Output the (x, y) coordinate of the center of the cell containing the given text.  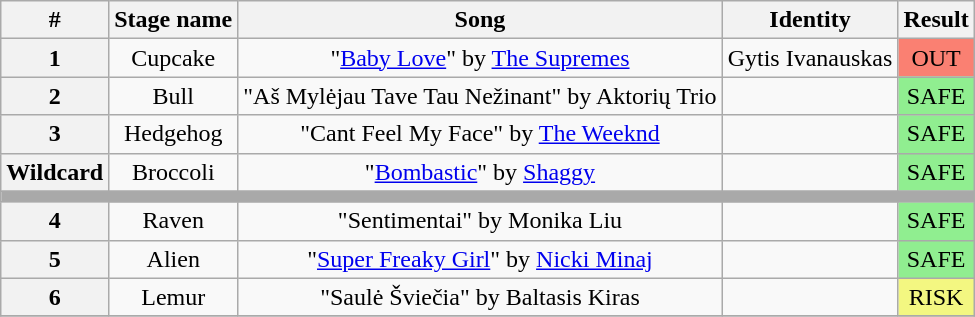
OUT (936, 58)
"Bombastic" by Shaggy (480, 172)
"Aš Mylėjau Tave Tau Nežinant" by Aktorių Trio (480, 96)
4 (55, 221)
"Cant Feel My Face" by The Weeknd (480, 134)
Gytis Ivanauskas (810, 58)
"Baby Love" by The Supremes (480, 58)
Identity (810, 20)
5 (55, 259)
# (55, 20)
RISK (936, 297)
1 (55, 58)
Result (936, 20)
"Sentimentai" by Monika Liu (480, 221)
6 (55, 297)
Cupcake (174, 58)
Song (480, 20)
Raven (174, 221)
Broccoli (174, 172)
Bull (174, 96)
"Saulė Šviečia" by Baltasis Kiras (480, 297)
2 (55, 96)
Wildcard (55, 172)
Stage name (174, 20)
Alien (174, 259)
3 (55, 134)
Hedgehog (174, 134)
Lemur (174, 297)
"Super Freaky Girl" by Nicki Minaj (480, 259)
